Return the [X, Y] coordinate for the center point of the cell that contains the specified text.  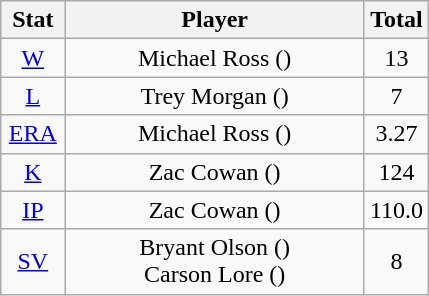
IP [33, 210]
K [33, 172]
124 [396, 172]
Bryant Olson ()Carson Lore () [214, 262]
Trey Morgan () [214, 96]
W [33, 58]
SV [33, 262]
Player [214, 20]
ERA [33, 134]
Total [396, 20]
7 [396, 96]
3.27 [396, 134]
110.0 [396, 210]
L [33, 96]
13 [396, 58]
Stat [33, 20]
8 [396, 262]
